Pinpoint the cell where the given text exists, returning its (x, y) midpoint coordinate. 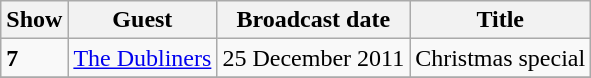
Broadcast date (314, 20)
7 (34, 58)
Title (500, 20)
Show (34, 20)
Christmas special (500, 58)
The Dubliners (142, 58)
25 December 2011 (314, 58)
Guest (142, 20)
